Search for the cell housing the specified text and yield its [x, y] center coordinate. 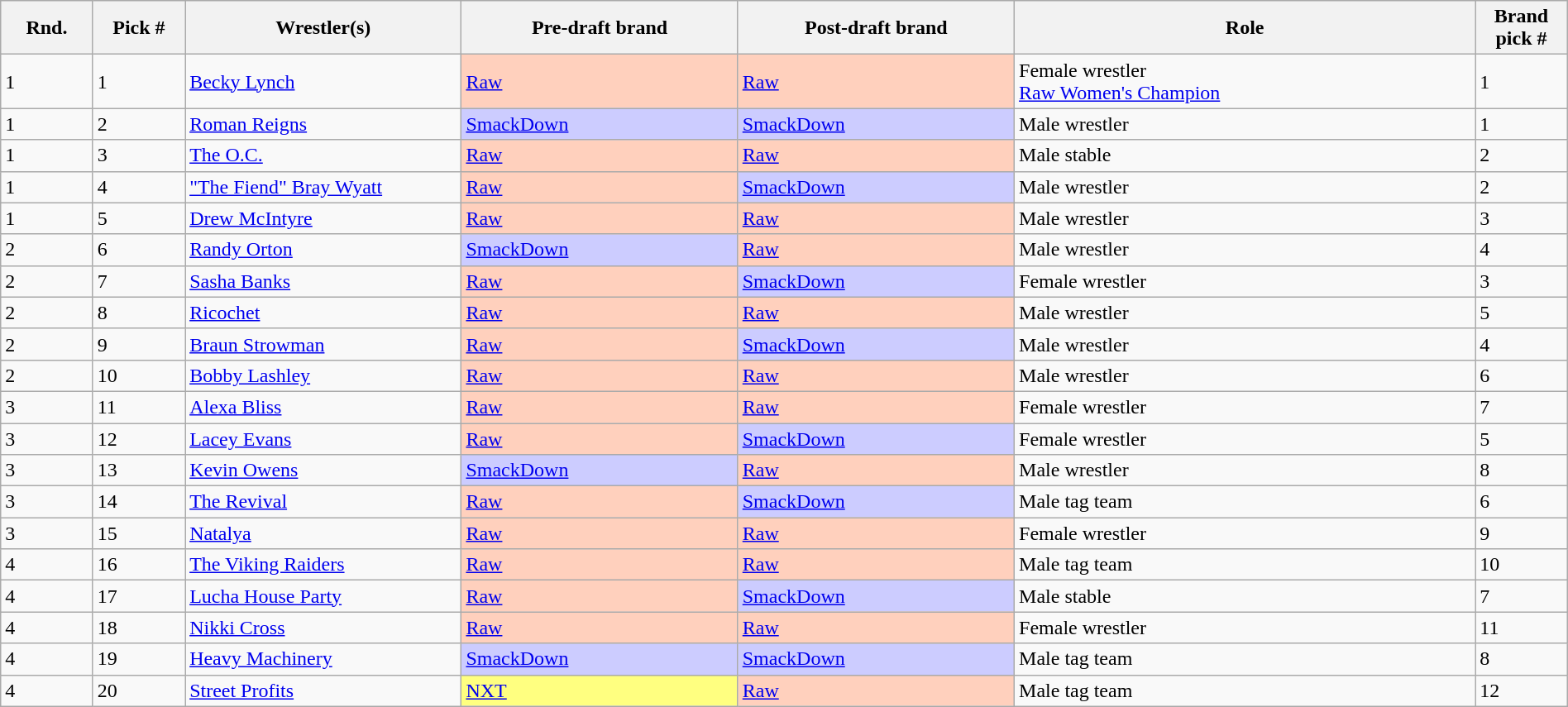
Becky Lynch [323, 81]
Lacey Evans [323, 439]
13 [139, 471]
Role [1245, 28]
Kevin Owens [323, 471]
Heavy Machinery [323, 659]
Female wrestlerRaw Women's Champion [1245, 81]
Lucha House Party [323, 596]
Ricochet [323, 313]
20 [139, 690]
17 [139, 596]
Natalya [323, 533]
The Revival [323, 502]
16 [139, 565]
15 [139, 533]
Pre-draft brand [600, 28]
Nikki Cross [323, 628]
Roman Reigns [323, 124]
Sasha Banks [323, 281]
Street Profits [323, 690]
The O.C. [323, 155]
Brand pick # [1522, 28]
Braun Strowman [323, 344]
Rnd. [46, 28]
14 [139, 502]
Post-draft brand [876, 28]
Randy Orton [323, 250]
NXT [600, 690]
18 [139, 628]
Alexa Bliss [323, 407]
19 [139, 659]
Bobby Lashley [323, 375]
The Viking Raiders [323, 565]
"The Fiend" Bray Wyatt [323, 187]
Wrestler(s) [323, 28]
Pick # [139, 28]
Drew McIntyre [323, 218]
